Pinpoint the cell where the given text exists, returning its [x, y] midpoint coordinate. 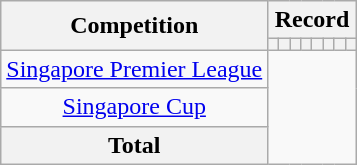
Competition [134, 26]
Singapore Premier League [134, 69]
Total [134, 145]
Record [312, 20]
Singapore Cup [134, 107]
